Provide the (x, y) coordinate of the cell's center where the given text is located.  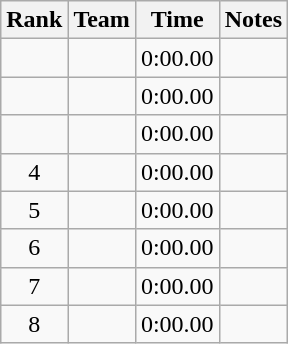
4 (34, 172)
Rank (34, 20)
8 (34, 324)
Time (177, 20)
5 (34, 210)
Team (102, 20)
Notes (253, 20)
6 (34, 248)
7 (34, 286)
